Return the (x, y) coordinate for the center point of the cell that contains the specified text.  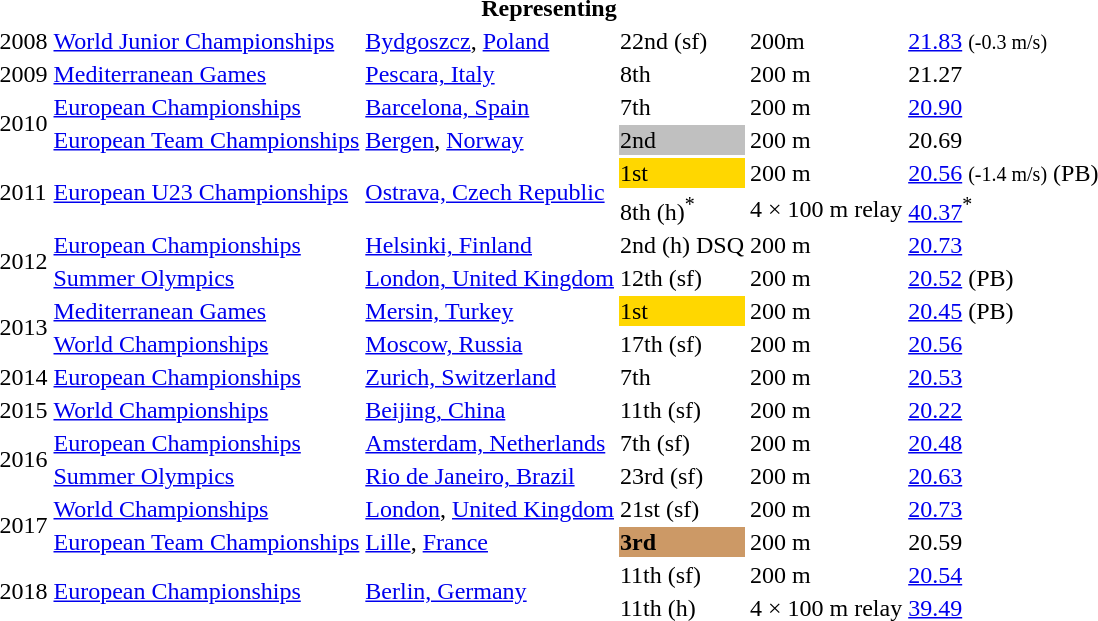
2nd (682, 140)
Zurich, Switzerland (490, 377)
3rd (682, 542)
22nd (sf) (682, 41)
Beijing, China (490, 410)
World Junior Championships (206, 41)
Barcelona, Spain (490, 107)
Bergen, Norway (490, 140)
8th (682, 74)
23rd (sf) (682, 476)
European U23 Championships (206, 192)
2nd (h) DSQ (682, 245)
Amsterdam, Netherlands (490, 443)
8th (h)* (682, 209)
Pescara, Italy (490, 74)
Moscow, Russia (490, 344)
200m (826, 41)
12th (sf) (682, 278)
Bydgoszcz, Poland (490, 41)
Rio de Janeiro, Brazil (490, 476)
Ostrava, Czech Republic (490, 192)
Mersin, Turkey (490, 311)
Helsinki, Finland (490, 245)
21st (sf) (682, 509)
4 × 100 m relay (826, 209)
Lille, France (490, 542)
17th (sf) (682, 344)
7th (sf) (682, 443)
